Capture the cell that displays the provided text and extract its (X, Y) central coordinate. 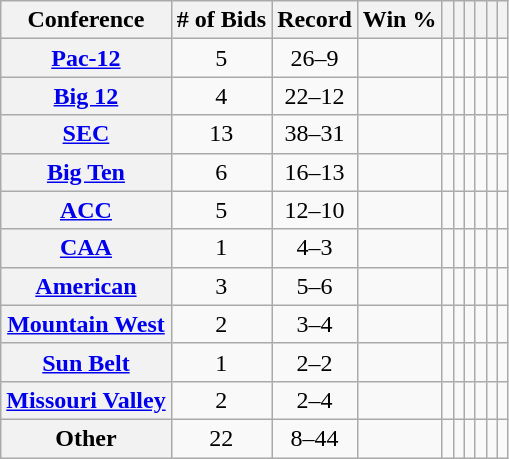
CAA (86, 248)
2–4 (315, 400)
Other (86, 438)
4–3 (315, 248)
# of Bids (221, 20)
American (86, 286)
Win % (400, 20)
6 (221, 172)
4 (221, 96)
Sun Belt (86, 362)
Pac-12 (86, 58)
Big 12 (86, 96)
SEC (86, 134)
22–12 (315, 96)
2–2 (315, 362)
5–6 (315, 286)
22 (221, 438)
12–10 (315, 210)
Conference (86, 20)
ACC (86, 210)
3–4 (315, 324)
Big Ten (86, 172)
8–44 (315, 438)
3 (221, 286)
26–9 (315, 58)
38–31 (315, 134)
13 (221, 134)
Mountain West (86, 324)
16–13 (315, 172)
Missouri Valley (86, 400)
Record (315, 20)
